Extract the [X, Y] coordinate from the center of the cell holding the provided text.  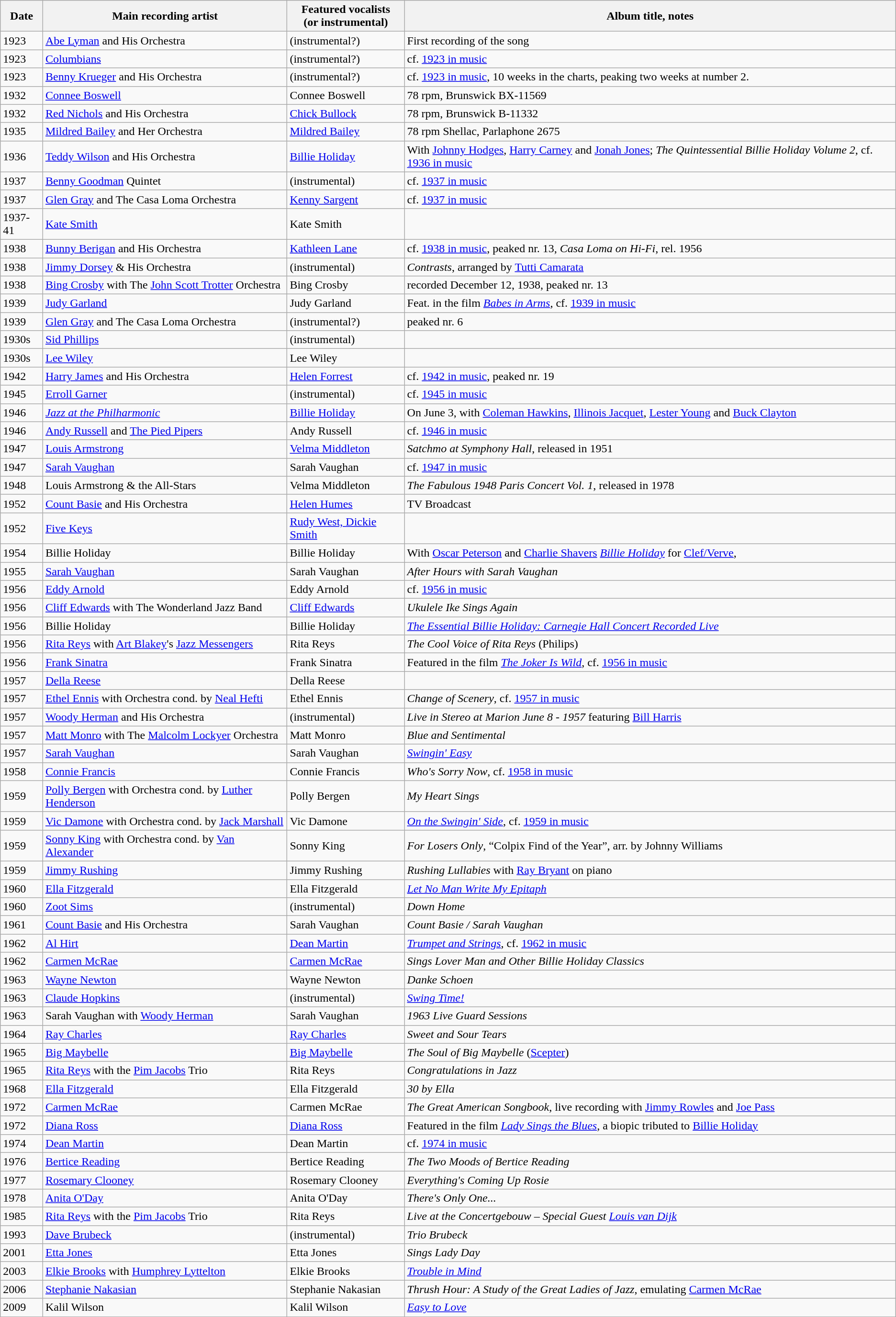
Abe Lyman and His Orchestra [165, 41]
Sings Lady Day [650, 1253]
Ethel Ennis [346, 699]
Bing Crosby with The John Scott Trotter Orchestra [165, 285]
Satchmo at Symphony Hall, released in 1951 [650, 449]
Helen Forrest [346, 376]
cf. 1956 in music [650, 590]
Rushing Lullabies with Ray Bryant on piano [650, 870]
1942 [22, 376]
2009 [22, 1307]
1948 [22, 485]
Everything's Coming Up Rosie [650, 1180]
Featured in the film Lady Sings the Blues, a biopic tributed to Billie Holiday [650, 1125]
For Losers Only, “Colpix Find of the Year”, arr. by Johnny Williams [650, 845]
1985 [22, 1217]
Five Keys [165, 528]
The Cool Voice of Rita Reys (Philips) [650, 644]
Dave Brubeck [165, 1235]
1954 [22, 553]
Trouble in Mind [650, 1271]
Claude Hopkins [165, 998]
Red Nichols and His Orchestra [165, 113]
Jimmy Dorsey & His Orchestra [165, 267]
Elkie Brooks [346, 1271]
cf. 1946 in music [650, 431]
The Essential Billie Holiday: Carnegie Hall Concert Recorded Live [650, 626]
Kathleen Lane [346, 248]
Woody Herman and His Orchestra [165, 717]
Ethel Ennis with Orchestra cond. by Neal Hefti [165, 699]
Live in Stereo at Marion June 8 - 1957 featuring Bill Harris [650, 717]
Sid Phillips [165, 340]
2003 [22, 1271]
1955 [22, 571]
Louis Armstrong & the All-Stars [165, 485]
Louis Armstrong [165, 449]
Benny Goodman Quintet [165, 181]
1964 [22, 1034]
Vic Damone with Orchestra cond. by Jack Marshall [165, 821]
Mildred Bailey and Her Orchestra [165, 132]
Zoot Sims [165, 907]
cf. 1942 in music, peaked nr. 19 [650, 376]
Columbians [165, 59]
Sings Lover Man and Other Billie Holiday Classics [650, 961]
1936 [22, 156]
Harry James and His Orchestra [165, 376]
cf. 1923 in music [650, 59]
With Johnny Hodges, Harry Carney and Jonah Jones; The Quintessential Billie Holiday Volume 2, cf. 1936 in music [650, 156]
Danke Schoen [650, 980]
There's Only One... [650, 1198]
Andy Russell [346, 431]
recorded December 12, 1938, peaked nr. 13 [650, 285]
Bunny Berigan and His Orchestra [165, 248]
Cliff Edwards with The Wonderland Jazz Band [165, 608]
Mildred Bailey [346, 132]
On June 3, with Coleman Hawkins, Illinois Jacquet, Lester Young and Buck Clayton [650, 413]
Blue and Sentimental [650, 735]
Jazz at the Philharmonic [165, 413]
1958 [22, 771]
Polly Bergen [346, 796]
cf. 1947 in music [650, 467]
78 rpm, Brunswick BX-11569 [650, 95]
Date [22, 16]
Swing Time! [650, 998]
Sonny King [346, 845]
Matt Monro [346, 735]
The Soul of Big Maybelle (Scepter) [650, 1052]
Bing Crosby [346, 285]
With Oscar Peterson and Charlie Shavers Billie Holiday for Clef/Verve, [650, 553]
Matt Monro with The Malcolm Lockyer Orchestra [165, 735]
1961 [22, 925]
Teddy Wilson and His Orchestra [165, 156]
Sonny King with Orchestra cond. by Van Alexander [165, 845]
The Fabulous 1948 Paris Concert Vol. 1, released in 1978 [650, 485]
Count Basie / Sarah Vaughan [650, 925]
Live at the Concertgebouw – Special Guest Louis van Dijk [650, 1217]
Sweet and Sour Tears [650, 1034]
Chick Bullock [346, 113]
First recording of the song [650, 41]
78 rpm, Brunswick B-11332 [650, 113]
cf. 1974 in music [650, 1143]
30 by Ella [650, 1089]
Let No Man Write My Epitaph [650, 889]
Swingin' Easy [650, 753]
2001 [22, 1253]
Easy to Love [650, 1307]
The Two Moods of Bertice Reading [650, 1161]
Sarah Vaughan with Woody Herman [165, 1016]
Polly Bergen with Orchestra cond. by Luther Henderson [165, 796]
2006 [22, 1289]
Cliff Edwards [346, 608]
Andy Russell and The Pied Pipers [165, 431]
peaked nr. 6 [650, 322]
78 rpm Shellac, Parlaphone 2675 [650, 132]
Erroll Garner [165, 394]
Rudy West, Dickie Smith [346, 528]
1993 [22, 1235]
Trio Brubeck [650, 1235]
Change of Scenery, cf. 1957 in music [650, 699]
Helen Humes [346, 503]
Kenny Sargent [346, 199]
Album title, notes [650, 16]
1945 [22, 394]
1978 [22, 1198]
Down Home [650, 907]
On the Swingin' Side, cf. 1959 in music [650, 821]
After Hours with Sarah Vaughan [650, 571]
Who's Sorry Now, cf. 1958 in music [650, 771]
Thrush Hour: A Study of the Great Ladies of Jazz, emulating Carmen McRae [650, 1289]
Al Hirt [165, 943]
Trumpet and Strings, cf. 1962 in music [650, 943]
Ukulele Ike Sings Again [650, 608]
Featured in the film The Joker Is Wild, cf. 1956 in music [650, 662]
Main recording artist [165, 16]
cf. 1945 in music [650, 394]
Benny Krueger and His Orchestra [165, 77]
1976 [22, 1161]
Congratulations in Jazz [650, 1071]
1937-41 [22, 224]
Feat. in the film Babes in Arms, cf. 1939 in music [650, 303]
1977 [22, 1180]
1974 [22, 1143]
TV Broadcast [650, 503]
Vic Damone [346, 821]
Rita Reys with Art Blakey's Jazz Messengers [165, 644]
1935 [22, 132]
1963 Live Guard Sessions [650, 1016]
1968 [22, 1089]
cf. 1923 in music, 10 weeks in the charts, peaking two weeks at number 2. [650, 77]
Featured vocalists(or instrumental) [346, 16]
My Heart Sings [650, 796]
cf. 1938 in music, peaked nr. 13, Casa Loma on Hi-Fi, rel. 1956 [650, 248]
Elkie Brooks with Humphrey Lyttelton [165, 1271]
The Great American Songbook, live recording with Jimmy Rowles and Joe Pass [650, 1107]
Contrasts, arranged by Tutti Camarata [650, 267]
